Return the [X, Y] coordinate for the center point of the cell that contains the specified text.  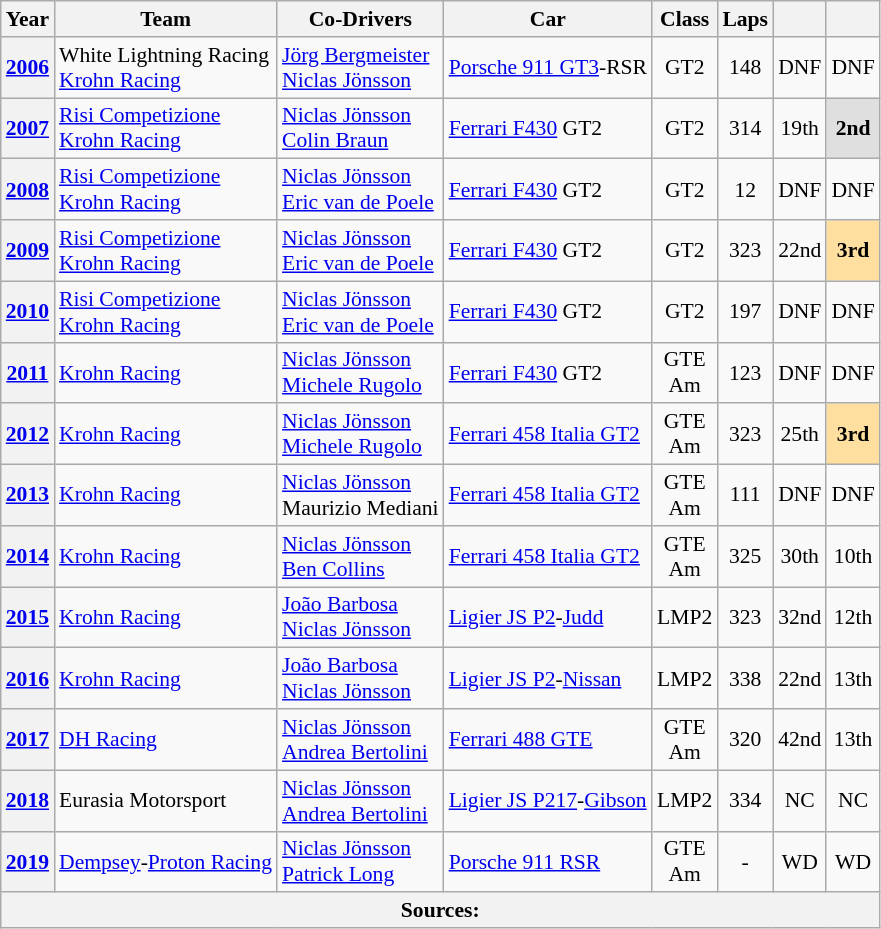
2013 [28, 496]
320 [745, 740]
Car [548, 19]
Ligier JS P2-Nissan [548, 678]
Ferrari 488 GTE [548, 740]
DH Racing [166, 740]
2010 [28, 312]
Eurasia Motorsport [166, 800]
2007 [28, 128]
10th [852, 556]
197 [745, 312]
2009 [28, 250]
Sources: [440, 911]
19th [800, 128]
Porsche 911 GT3-RSR [548, 68]
Dempsey-Proton Racing [166, 862]
325 [745, 556]
Class [684, 19]
2008 [28, 190]
111 [745, 496]
2012 [28, 434]
334 [745, 800]
Co-Drivers [360, 19]
25th [800, 434]
Niclas Jönsson Patrick Long [360, 862]
2015 [28, 618]
2011 [28, 372]
Niclas Jönsson Maurizio Mediani [360, 496]
- [745, 862]
Jörg Bergmeister Niclas Jönsson [360, 68]
Team [166, 19]
314 [745, 128]
30th [800, 556]
148 [745, 68]
Ligier JS P2-Judd [548, 618]
2006 [28, 68]
Niclas Jönsson Ben Collins [360, 556]
2019 [28, 862]
2014 [28, 556]
Year [28, 19]
Porsche 911 RSR [548, 862]
12 [745, 190]
42nd [800, 740]
12th [852, 618]
Laps [745, 19]
Ligier JS P217-Gibson [548, 800]
2nd [852, 128]
338 [745, 678]
Niclas Jönsson Colin Braun [360, 128]
2018 [28, 800]
White Lightning Racing Krohn Racing [166, 68]
2016 [28, 678]
32nd [800, 618]
123 [745, 372]
2017 [28, 740]
